From the cell containing the given text, extract its center point as [X, Y] coordinate. 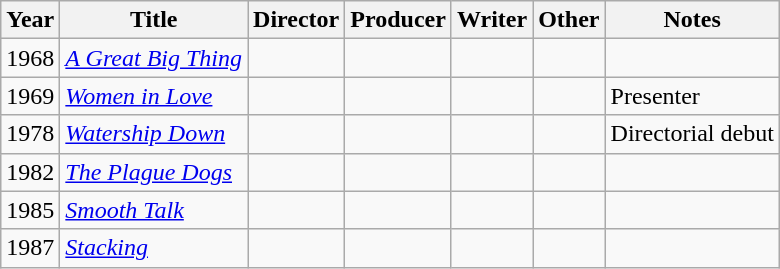
1985 [30, 210]
Stacking [154, 248]
1968 [30, 58]
1969 [30, 96]
Watership Down [154, 134]
Women in Love [154, 96]
Presenter [692, 96]
Year [30, 20]
The Plague Dogs [154, 172]
1982 [30, 172]
A Great Big Thing [154, 58]
Director [296, 20]
Writer [492, 20]
Producer [398, 20]
Title [154, 20]
Other [569, 20]
1987 [30, 248]
Notes [692, 20]
Directorial debut [692, 134]
Smooth Talk [154, 210]
1978 [30, 134]
